Scan for the cell matching the given text and deliver its (X, Y) coordinate at center. 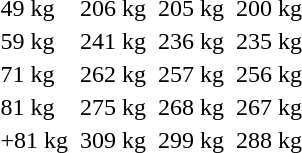
241 kg (114, 41)
275 kg (114, 107)
257 kg (192, 74)
262 kg (114, 74)
236 kg (192, 41)
268 kg (192, 107)
